Determine the (x, y) coordinate at the center of the cell enclosing the given text.  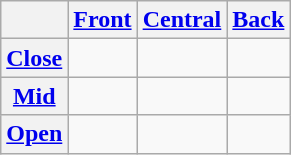
Back (258, 20)
Central (182, 20)
Open (34, 134)
Close (34, 58)
Mid (34, 96)
Front (102, 20)
